Pinpoint the cell where the given text exists, returning its (X, Y) midpoint coordinate. 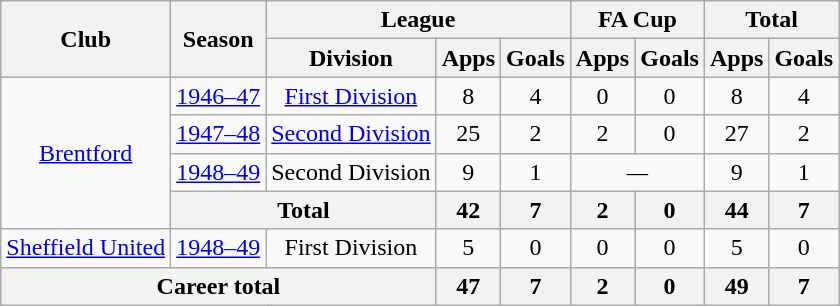
25 (468, 134)
47 (468, 286)
Division (351, 58)
Career total (218, 286)
27 (736, 134)
— (637, 172)
Season (218, 39)
1947–48 (218, 134)
Club (86, 39)
Brentford (86, 153)
League (418, 20)
FA Cup (637, 20)
42 (468, 210)
44 (736, 210)
49 (736, 286)
Sheffield United (86, 248)
1946–47 (218, 96)
